Output the [x, y] coordinate of the center of the cell containing the given text.  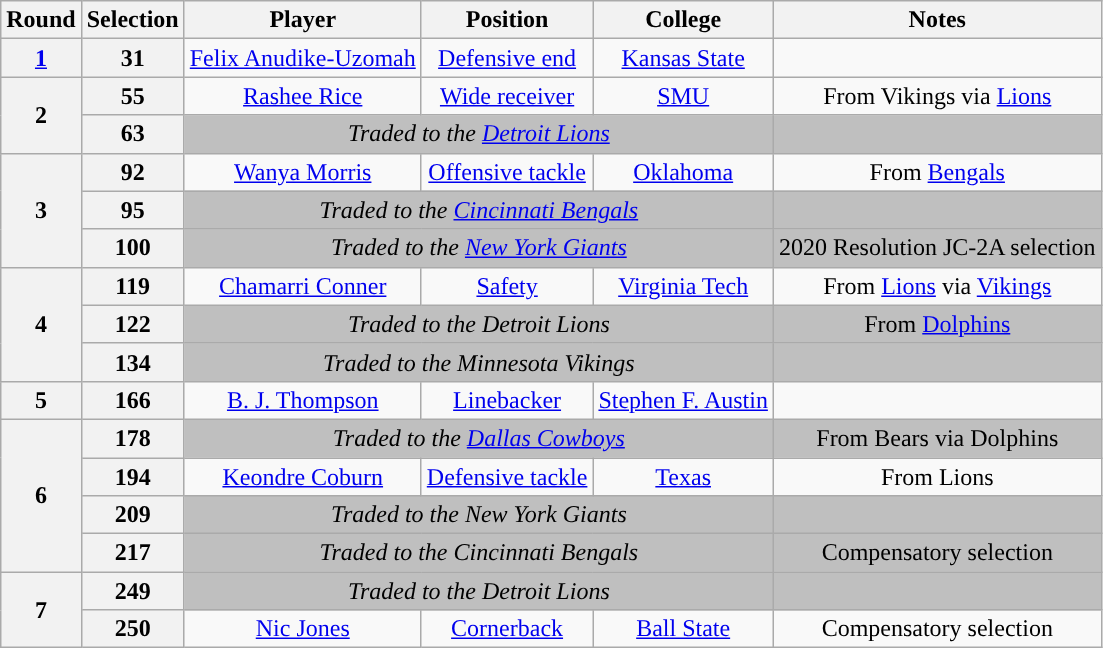
Traded to the Dallas Cowboys [478, 438]
3 [41, 210]
Oklahoma [683, 172]
Ball State [683, 629]
Wanya Morris [302, 172]
31 [132, 58]
SMU [683, 96]
Stephen F. Austin [683, 400]
250 [132, 629]
100 [132, 248]
217 [132, 553]
Round [41, 20]
92 [132, 172]
Defensive tackle [507, 477]
Player [302, 20]
From Bengals [937, 172]
Felix Anudike-Uzomah [302, 58]
4 [41, 324]
2 [41, 115]
Texas [683, 477]
178 [132, 438]
Cornerback [507, 629]
From Lions [937, 477]
249 [132, 591]
194 [132, 477]
From Bears via Dolphins [937, 438]
134 [132, 362]
7 [41, 610]
Position [507, 20]
209 [132, 515]
Rashee Rice [302, 96]
Safety [507, 286]
Kansas State [683, 58]
6 [41, 495]
Wide receiver [507, 96]
Selection [132, 20]
5 [41, 400]
Linebacker [507, 400]
Offensive tackle [507, 172]
Virginia Tech [683, 286]
166 [132, 400]
Chamarri Conner [302, 286]
Notes [937, 20]
55 [132, 96]
2020 Resolution JC-2A selection [937, 248]
College [683, 20]
Nic Jones [302, 629]
63 [132, 134]
95 [132, 210]
From Vikings via Lions [937, 96]
1 [41, 58]
From Dolphins [937, 324]
From Lions via Vikings [937, 286]
Traded to the Minnesota Vikings [478, 362]
B. J. Thompson [302, 400]
Defensive end [507, 58]
Keondre Coburn [302, 477]
119 [132, 286]
122 [132, 324]
